Output the [x, y] coordinate of the center of the cell containing the given text.  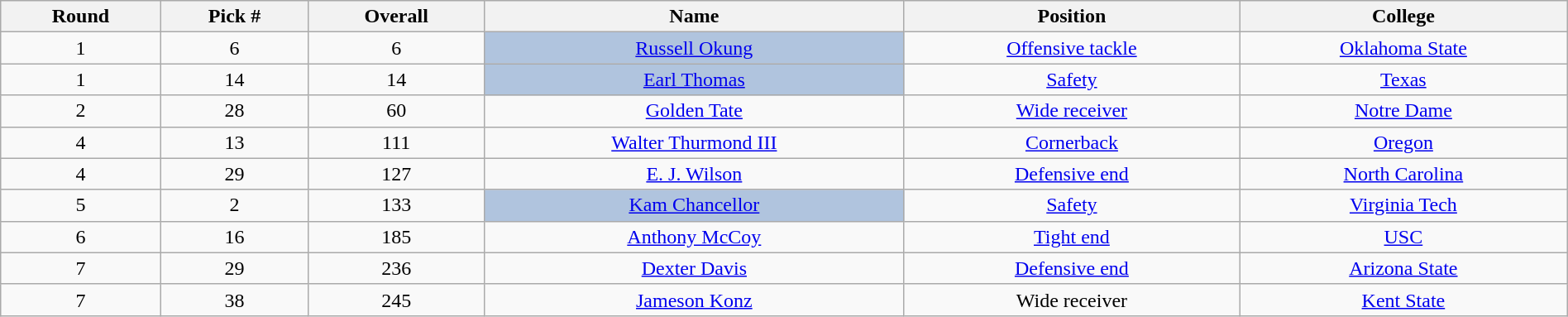
60 [396, 111]
111 [396, 142]
127 [396, 174]
133 [396, 205]
236 [396, 268]
Tight end [1072, 237]
North Carolina [1404, 174]
Overall [396, 17]
E. J. Wilson [694, 174]
38 [235, 300]
College [1404, 17]
Position [1072, 17]
Cornerback [1072, 142]
Offensive tackle [1072, 48]
Kam Chancellor [694, 205]
Name [694, 17]
Texas [1404, 79]
Anthony McCoy [694, 237]
USC [1404, 237]
Notre Dame [1404, 111]
Earl Thomas [694, 79]
13 [235, 142]
Golden Tate [694, 111]
Oklahoma State [1404, 48]
Round [81, 17]
Dexter Davis [694, 268]
5 [81, 205]
Arizona State [1404, 268]
185 [396, 237]
Walter Thurmond III [694, 142]
28 [235, 111]
Kent State [1404, 300]
Jameson Konz [694, 300]
Pick # [235, 17]
Oregon [1404, 142]
16 [235, 237]
Virginia Tech [1404, 205]
Russell Okung [694, 48]
245 [396, 300]
